Capture the cell that displays the provided text and extract its [X, Y] central coordinate. 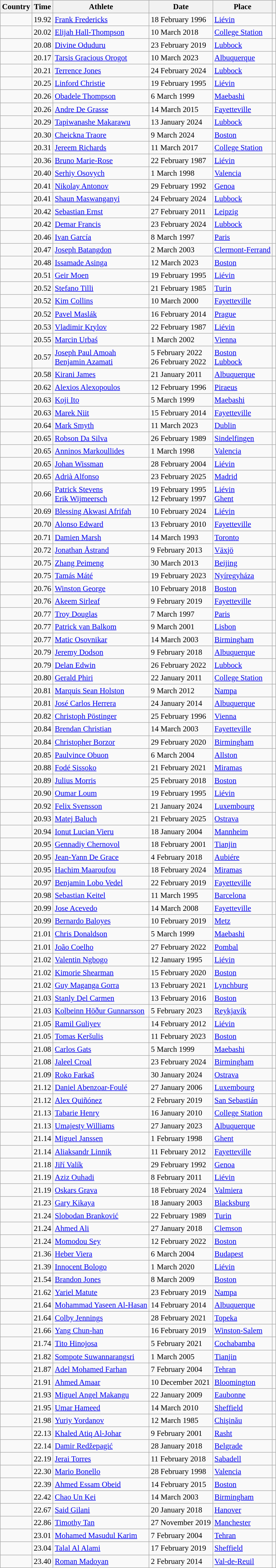
17 February 2019 [181, 1549]
Alexios Alexopoulos [101, 387]
20.47 [43, 250]
Mark Smyth [101, 426]
Jean-Yann De Grace [101, 857]
Damir Redžepagić [101, 1446]
22.39 [43, 1485]
20.88 [43, 767]
19.92 [43, 20]
5 February 2023 [181, 1011]
5 February 2021 [181, 1344]
Johan Wissman [101, 464]
Sabadell [243, 1459]
22.13 [43, 1433]
Gerald Phiri [101, 678]
21.66 [43, 1331]
João Coelho [101, 947]
12 February 1996 [181, 387]
Hachim Maaroufou [101, 870]
Country [16, 7]
Adel Mohamed Farhan [101, 1369]
Valmiera [243, 1190]
20.40 [43, 173]
23.40 [43, 1561]
Bernardo Baloyes [101, 921]
21.54 [43, 1280]
Shaun Maswanganyi [101, 199]
Roman Madoyan [101, 1561]
22 January 2011 [181, 678]
Ghent [243, 1139]
2 February 2019 [181, 1100]
10 March 2018 [181, 32]
Mario Bonello [101, 1472]
Terrence Jones [101, 71]
Adrià Alfonso [101, 477]
23.04 [43, 1549]
Joseph Batangdon [101, 250]
Timothy Tan [101, 1523]
Aziz Ouhadi [101, 1177]
20.17 [43, 58]
23.01 [43, 1536]
Jeremy Dodson [101, 652]
Toronto [243, 537]
Marquis Sean Holston [101, 691]
Oumar Loum [101, 793]
20.64 [43, 426]
Tito Hinojosa [101, 1344]
20.62 [43, 387]
13 January 2024 [181, 122]
Anninos Markoullides [101, 451]
Madrid [243, 477]
Nikolay Antonov [101, 186]
21.39 [43, 1267]
20.48 [43, 263]
14 February 2015 [181, 1485]
Christoph Pöstinger [101, 716]
27 November 2019 [181, 1523]
Daniel Abenzoar-Foulé [101, 1088]
21.87 [43, 1369]
Talal Al Alami [101, 1549]
Demar Francis [101, 224]
Kimorie Shearman [101, 972]
20.92 [43, 806]
Roko Farkaš [101, 1075]
Zhang Peimeng [101, 563]
Växjö [243, 550]
24 January 2014 [181, 703]
Clermont-Ferrand [243, 250]
11 March 2023 [181, 426]
27 February 2022 [181, 947]
Kirani James [101, 375]
Prague [243, 314]
Lisbon [243, 627]
9 February 2001 [181, 1433]
9 March 2012 [181, 691]
Athlete [101, 7]
29 February 2020 [181, 742]
30 March 2013 [181, 563]
21.95 [43, 1408]
21 January 2011 [181, 375]
10 December 2021 [181, 1382]
Time [43, 7]
20.97 [43, 883]
Stanly Del Carmen [101, 998]
Jonathan Åstrand [101, 550]
Benjamin Lobo Vedel [101, 883]
Andre De Grasse [101, 109]
Eaubonne [243, 1395]
Alonso Edward [101, 524]
Marcin Urbaś [101, 339]
22.30 [43, 1472]
26 February 1989 [181, 439]
21.93 [43, 1395]
José Carlos Herrera [101, 703]
Kim Collins [101, 301]
Aubiére [243, 857]
16 February 2019 [181, 1331]
10 February 2024 [181, 512]
16 February 2014 [181, 314]
28 January 2018 [181, 1446]
28 February 1998 [181, 1472]
Cochabamba [243, 1344]
14 March 2010 [181, 1408]
20.93 [43, 819]
14 March 2008 [181, 908]
Ahmed Amaar [101, 1382]
Ahmed Essam Obeid [101, 1485]
Tapiwanashe Makarawu [101, 122]
21 February 1985 [181, 288]
Mohamed Masudul Karim [101, 1536]
Koji Ito [101, 400]
20.53 [43, 327]
9 February 2019 [181, 601]
20.82 [43, 716]
Felix Svensson [101, 806]
Dublin [243, 426]
6 March 1999 [181, 96]
Tabarie Henry [101, 1113]
Ramil Guliyev [101, 1024]
9 March 2024 [181, 135]
Umar Hameed [101, 1408]
Sompote Suwannarangsri [101, 1357]
Matic Osovnikar [101, 639]
Serhiy Osovych [101, 173]
11 February 2023 [181, 1036]
10 March 2023 [181, 58]
10 March 2000 [181, 301]
20.66 [43, 494]
Place [243, 7]
22 February 1989 [181, 1216]
18 January 2003 [181, 1203]
Sindelfingen [243, 439]
1 March 2002 [181, 339]
Geir Moen [101, 275]
Belgrade [243, 1446]
20.46 [43, 237]
21 January 2024 [181, 806]
Blessing Akwasi Afrifah [101, 512]
Ivan García [101, 237]
7 March 1997 [181, 614]
20.80 [43, 678]
14 February 2014 [181, 1305]
Pavel Maslák [101, 314]
Sebastian Ernst [101, 211]
16 January 2010 [181, 1113]
Patrick van Balkom [101, 627]
Carlos Gats [101, 1049]
21.74 [43, 1344]
BostonLubbock [243, 357]
13 February 2021 [181, 985]
1 March 2005 [181, 1357]
20.29 [43, 122]
Manchester [243, 1523]
27 January 2023 [181, 1126]
23 February 2025 [181, 477]
22.67 [43, 1510]
Guy Maganga Gorra [101, 985]
2 March 2003 [181, 250]
20.89 [43, 780]
Innocent Bologo [101, 1267]
8 March 2009 [181, 1280]
22 January 2009 [181, 1395]
20.70 [43, 524]
9 February 2018 [181, 652]
1 February 1998 [181, 1139]
Tomas Keršulis [101, 1036]
Yariel Matute [101, 1293]
Chişinău [243, 1421]
Oskars Grava [101, 1190]
Brendan Christian [101, 729]
Obadele Thompson [101, 96]
21 February 2025 [181, 819]
Colby Jennings [101, 1318]
Lynchburg [243, 985]
Jose Acevedo [101, 908]
13 February 2010 [181, 524]
11 February 2018 [181, 1459]
Kolbeinn Höður Gunnarsson [101, 1011]
Linford Christie [101, 83]
Miguel Angel Makangu [101, 1395]
21.36 [43, 1254]
28 February 2021 [181, 1318]
Jerai Torres [101, 1459]
25 February 1996 [181, 716]
Yang Chun-han [101, 1331]
20.72 [43, 550]
2 February 2014 [181, 1561]
10 February 2018 [181, 588]
Topeka [243, 1318]
Val-de-Reuil [243, 1561]
20.30 [43, 135]
12 March 1985 [181, 1421]
18 February 1996 [181, 20]
Miguel Janssen [101, 1139]
8 March 1997 [181, 237]
Momodou Sey [101, 1241]
Marek Niit [101, 413]
Delan Edwin [101, 665]
Fodé Sissoko [101, 767]
19 February 2023 [181, 575]
Matej Baluch [101, 819]
20.08 [43, 45]
Aliaksandr Linnik [101, 1152]
Clemson [243, 1229]
Jereem Richards [101, 147]
Ahmed Ali [101, 1229]
San Sebastián [243, 1100]
Damien Marsh [101, 537]
Gennadiy Chernovol [101, 844]
Vladimir Krylov [101, 327]
Brandon Jones [101, 1280]
22.86 [43, 1523]
22.19 [43, 1459]
Mannheim [243, 831]
5 February 202226 February 2022 [181, 357]
9 February 2013 [181, 550]
Date [181, 7]
21.91 [43, 1382]
20.55 [43, 339]
18 January 2004 [181, 831]
12 March 2023 [181, 263]
Tamás Máté [101, 575]
20.25 [43, 83]
Frank Fredericks [101, 20]
Allston [243, 755]
Ionut Lucian Vieru [101, 831]
Valentin Ngbogo [101, 960]
20.69 [43, 512]
28 February 2004 [181, 464]
19 February 199512 February 1997 [181, 494]
20.90 [43, 793]
Mohammad Yaseen Al-Hasan [101, 1305]
Joseph Paul AmoahBenjamin Azamati [101, 357]
Paulvince Obuon [101, 755]
Sebastian Keitel [101, 896]
20.02 [43, 32]
Winston-Salem [243, 1331]
Julius Morris [101, 780]
21.23 [43, 1203]
14 March 2015 [181, 109]
Reykjavík [243, 1011]
Yuriy Yordanov [101, 1421]
Said Gilani [101, 1510]
20.57 [43, 357]
Troy Douglas [101, 614]
4 February 2018 [181, 857]
Piraeus [243, 387]
20.51 [43, 275]
20.98 [43, 896]
20.21 [43, 71]
Heber Viera [101, 1254]
Blacksburg [243, 1203]
Pombal [243, 947]
Chris Donaldson [101, 934]
27 January 2006 [181, 1088]
21 February 2021 [181, 767]
11 March 2017 [181, 147]
Slobodan Branković [101, 1216]
Bruno Marie-Rose [101, 160]
Akeem Sirleaf [101, 601]
21.62 [43, 1293]
20.58 [43, 375]
Rasht [243, 1433]
LiévinGhent [243, 494]
Khaled Atiq Al-Johar [101, 1433]
Umajesty Williams [101, 1126]
9 March 2001 [181, 627]
11 March 1995 [181, 896]
Winston George [101, 588]
Divine Oduduru [101, 45]
8 February 2011 [181, 1177]
21.98 [43, 1421]
26 February 2022 [181, 665]
14 February 2012 [181, 1024]
Jaleel Croal [101, 1062]
10 February 2019 [181, 921]
12 January 1995 [181, 960]
20.71 [43, 537]
21.09 [43, 1075]
20.36 [43, 160]
20 January 2018 [181, 1510]
Robson Da Silva [101, 439]
Hanover [243, 1510]
Bloomington [243, 1382]
14 March 1993 [181, 537]
20.85 [43, 755]
Cheickna Traore [101, 135]
Chao Un Kei [101, 1497]
13 February 2016 [181, 998]
15 February 2014 [181, 413]
20.31 [43, 147]
21.18 [43, 1165]
12 February 2022 [181, 1241]
Nyíregyháza [243, 575]
27 February 2011 [181, 211]
Issamade Asinga [101, 263]
Gary Kikaya [101, 1203]
Elijah Hall-Thompson [101, 32]
15 February 2020 [181, 972]
Budapest [243, 1254]
27 January 2018 [181, 1229]
25 February 2018 [181, 780]
Patrick StevensErik Wijmeersch [101, 494]
22.42 [43, 1497]
22 February 2019 [181, 883]
Beijing [243, 563]
21.82 [43, 1357]
22.14 [43, 1446]
18 February 2001 [181, 844]
11 February 2012 [181, 1152]
1 March 2020 [181, 1267]
30 January 2024 [181, 1075]
Christopher Borzor [101, 742]
Jiří Valík [101, 1165]
Tarsis Gracious Orogot [101, 58]
Stefano Tilli [101, 288]
Alex Quiñónez [101, 1100]
Barcelona [243, 896]
Leipzig [243, 211]
Metz [243, 921]
20.94 [43, 831]
